Determine the [X, Y] coordinate at the center of the cell enclosing the given text.  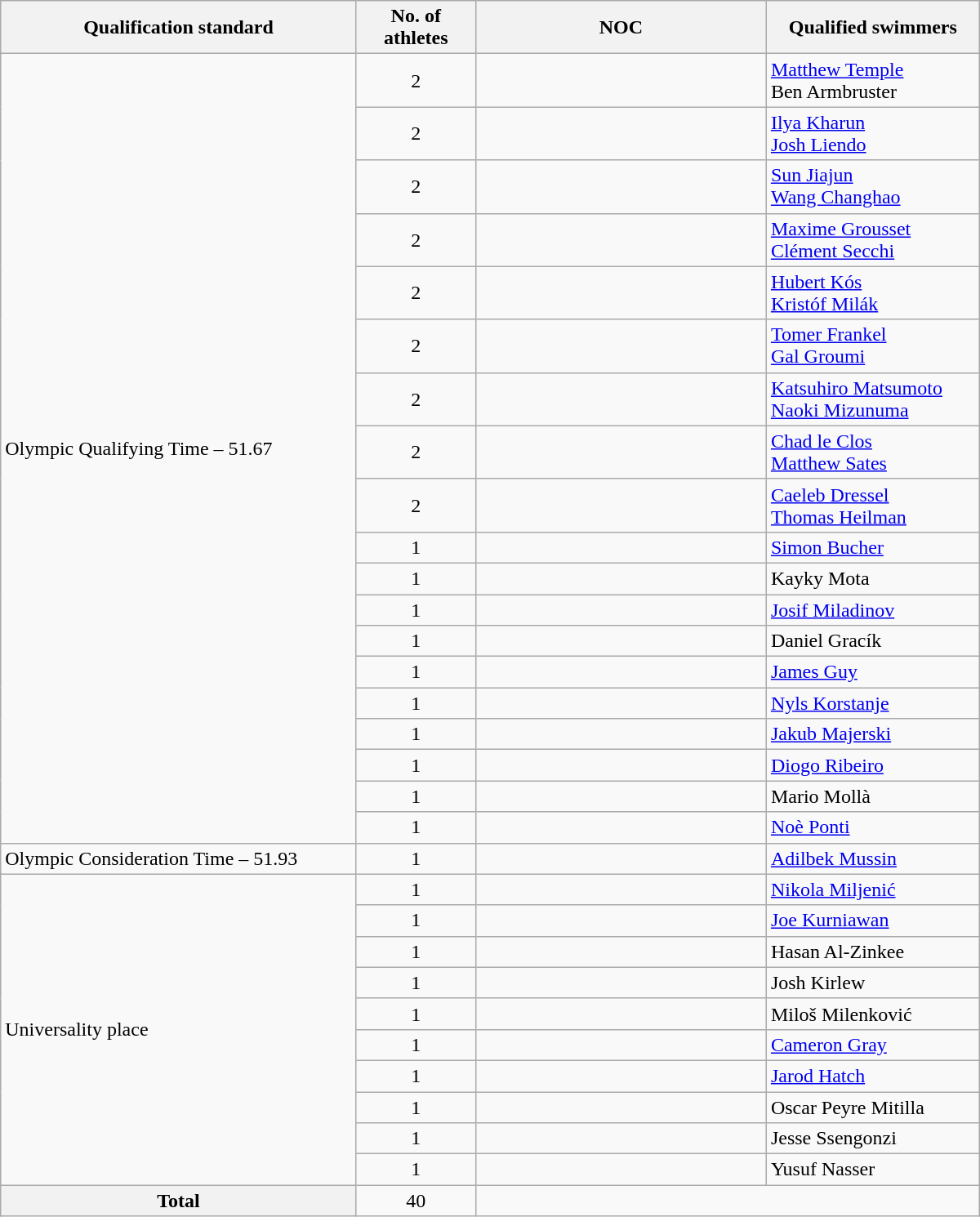
Diogo Ribeiro [872, 765]
Josif Miladinov [872, 610]
Oscar Peyre Mitilla [872, 1107]
Hubert KósKristóf Milák [872, 292]
Joe Kurniawan [872, 921]
Total [178, 1201]
Mario Mollà [872, 796]
Cameron Gray [872, 1045]
Nikola Miljenić [872, 889]
No. of athletes [416, 28]
Katsuhiro MatsumotoNaoki Mizunuma [872, 399]
Caeleb DresselThomas Heilman [872, 505]
Miloš Milenković [872, 1014]
Maxime GroussetClément Secchi [872, 240]
Josh Kirlew [872, 983]
Ilya KharunJosh Liendo [872, 134]
Chad le ClosMatthew Sates [872, 452]
Jarod Hatch [872, 1076]
Daniel Gracík [872, 641]
Kayky Mota [872, 578]
Tomer FrankelGal Groumi [872, 346]
Olympic Consideration Time – 51.93 [178, 858]
James Guy [872, 672]
Jakub Majerski [872, 734]
Qualified swimmers [872, 28]
Simon Bucher [872, 547]
Matthew TempleBen Armbruster [872, 80]
Adilbek Mussin [872, 858]
Qualification standard [178, 28]
Yusuf Nasser [872, 1170]
40 [416, 1201]
Olympic Qualifying Time – 51.67 [178, 448]
Nyls Korstanje [872, 703]
Universality place [178, 1029]
Hasan Al-Zinkee [872, 952]
Noè Ponti [872, 827]
NOC [621, 28]
Sun JiajunWang Changhao [872, 186]
Jesse Ssengonzi [872, 1139]
